Return the [X, Y] coordinate for the center point of the cell that contains the specified text.  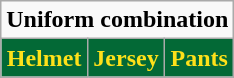
Jersey [126, 58]
Pants [200, 58]
Uniform combination [118, 20]
Helmet [44, 58]
